For the text-containing cell, return its midpoint in (X, Y) coordinate format. 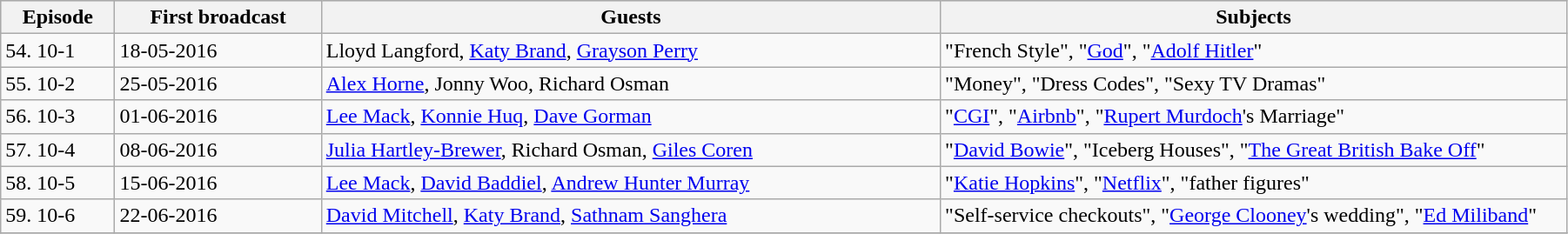
59. 10-6 (57, 216)
01-06-2016 (218, 117)
Alex Horne, Jonny Woo, Richard Osman (630, 84)
22-06-2016 (218, 216)
18-05-2016 (218, 50)
54. 10-1 (57, 50)
"Money", "Dress Codes", "Sexy TV Dramas" (1254, 84)
"Katie Hopkins", "Netflix", "father figures" (1254, 183)
Lee Mack, David Baddiel, Andrew Hunter Murray (630, 183)
"David Bowie", "Iceberg Houses", "The Great British Bake Off" (1254, 150)
Julia Hartley-Brewer, Richard Osman, Giles Coren (630, 150)
Lee Mack, Konnie Huq, Dave Gorman (630, 117)
David Mitchell, Katy Brand, Sathnam Sanghera (630, 216)
25-05-2016 (218, 84)
55. 10-2 (57, 84)
08-06-2016 (218, 150)
58. 10-5 (57, 183)
56. 10-3 (57, 117)
First broadcast (218, 17)
57. 10-4 (57, 150)
"French Style", "God", "Adolf Hitler" (1254, 50)
Subjects (1254, 17)
Guests (630, 17)
"Self-service checkouts", "George Clooney's wedding", "Ed Miliband" (1254, 216)
15-06-2016 (218, 183)
Episode (57, 17)
Lloyd Langford, Katy Brand, Grayson Perry (630, 50)
"CGI", "Airbnb", "Rupert Murdoch's Marriage" (1254, 117)
